Search for the cell housing the specified text and yield its (x, y) center coordinate. 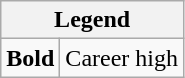
Bold (30, 58)
Career high (122, 58)
Legend (92, 20)
